Find where the given text appears and provide that cell's center as (X, Y) coordinate. 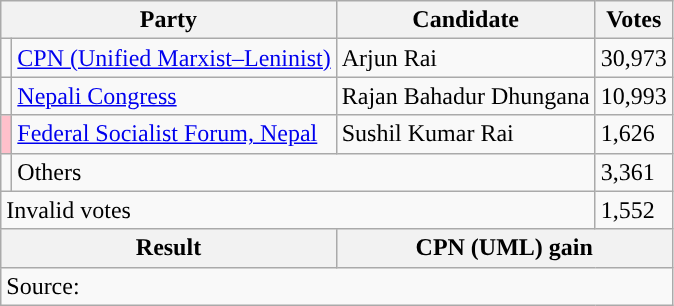
3,361 (634, 172)
Federal Socialist Forum, Nepal (174, 134)
10,993 (634, 96)
Rajan Bahadur Dhungana (466, 96)
Sushil Kumar Rai (466, 134)
CPN (UML) gain (504, 248)
Candidate (466, 20)
Source: (336, 286)
30,973 (634, 58)
Votes (634, 20)
Party (168, 20)
Others (304, 172)
1,626 (634, 134)
Arjun Rai (466, 58)
CPN (Unified Marxist–Leninist) (174, 58)
1,552 (634, 210)
Invalid votes (298, 210)
Nepali Congress (174, 96)
Result (168, 248)
